Return (x, y) of the center of cell containing provided text 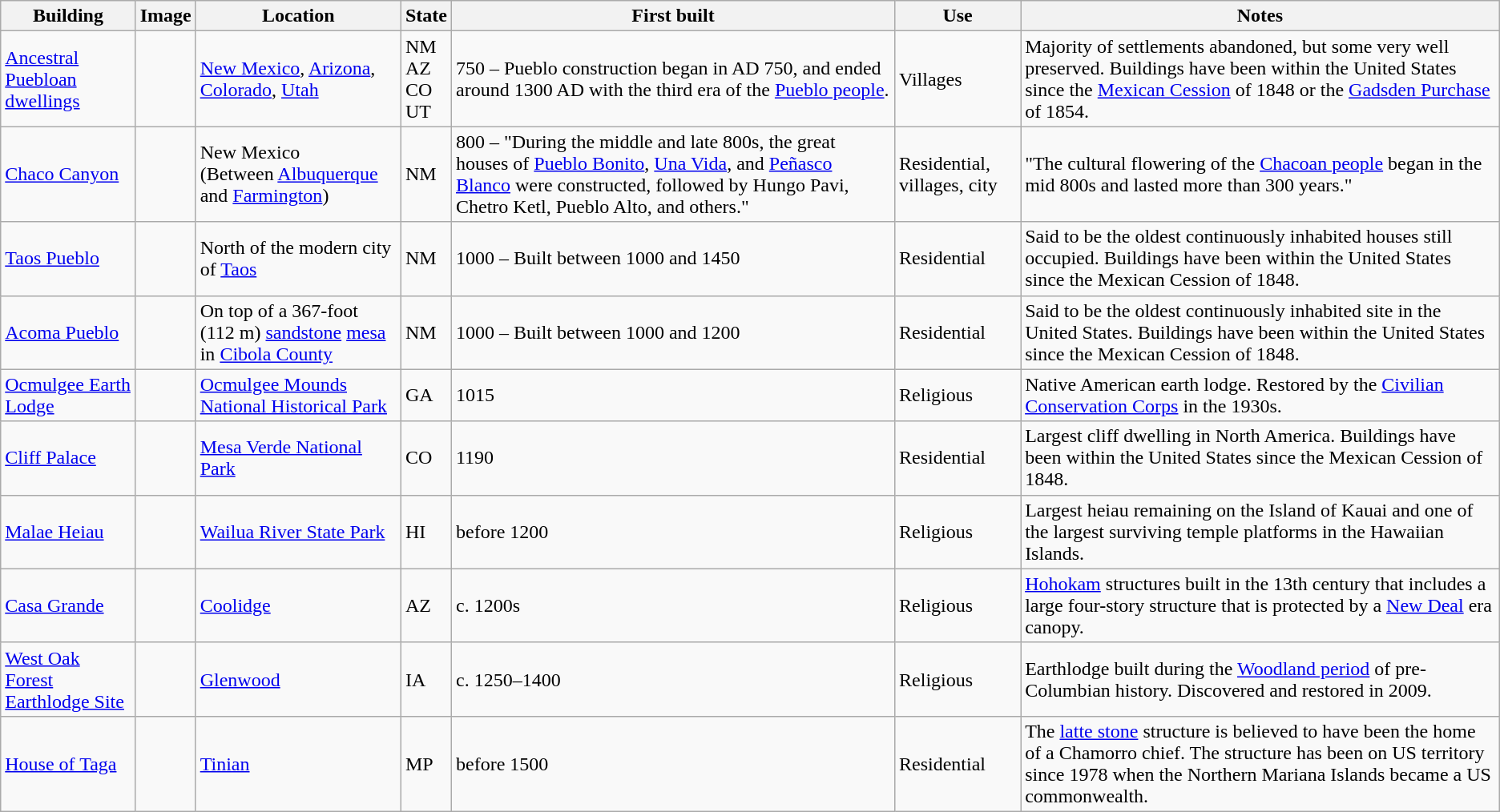
Ocmulgee Mounds National Historical Park (298, 396)
Acoma Pueblo (68, 332)
Use (958, 16)
1000 – Built between 1000 and 1450 (673, 259)
before 1500 (673, 764)
c. 1200s (673, 605)
"The cultural flowering of the Chacoan people began in the mid 800s and lasted more than 300 years." (1260, 175)
HI (426, 532)
Villages (958, 78)
Cliff Palace (68, 458)
Notes (1260, 16)
New Mexico, Arizona, Colorado, Utah (298, 78)
CO (426, 458)
On top of a 367-foot (112 m) sandstone mesa in Cibola County (298, 332)
Image (165, 16)
West Oak Forest Earthlodge Site (68, 679)
before 1200 (673, 532)
750 – Pueblo construction began in AD 750, and ended around 1300 AD with the third era of the Pueblo people. (673, 78)
AZ (426, 605)
Native American earth lodge. Restored by the Civilian Conservation Corps in the 1930s. (1260, 396)
Largest cliff dwelling in North America. Buildings have been within the United States since the Mexican Cession of 1848. (1260, 458)
Location (298, 16)
Mesa Verde National Park (298, 458)
1000 – Built between 1000 and 1200 (673, 332)
Residential, villages, city (958, 175)
Ocmulgee Earth Lodge (68, 396)
Coolidge (298, 605)
State (426, 16)
Earthlodge built during the Woodland period of pre-Columbian history. Discovered and restored in 2009. (1260, 679)
First built (673, 16)
MP (426, 764)
1015 (673, 396)
New Mexico(Between Albuquerque and Farmington) (298, 175)
Taos Pueblo (68, 259)
IA (426, 679)
c. 1250–1400 (673, 679)
Largest heiau remaining on the Island of Kauai and one of the largest surviving temple platforms in the Hawaiian Islands. (1260, 532)
Malae Heiau (68, 532)
North of the modern city of Taos (298, 259)
Casa Grande (68, 605)
1190 (673, 458)
Said to be the oldest continuously inhabited houses still occupied. Buildings have been within the United States since the Mexican Cession of 1848. (1260, 259)
Chaco Canyon (68, 175)
Hohokam structures built in the 13th century that includes a large four-story structure that is protected by a New Deal era canopy. (1260, 605)
Building (68, 16)
GA (426, 396)
Glenwood (298, 679)
Tinian (298, 764)
House of Taga (68, 764)
Wailua River State Park (298, 532)
Ancestral Puebloan dwellings (68, 78)
NMAZCOUT (426, 78)
